Capture the cell that displays the provided text and extract its (x, y) central coordinate. 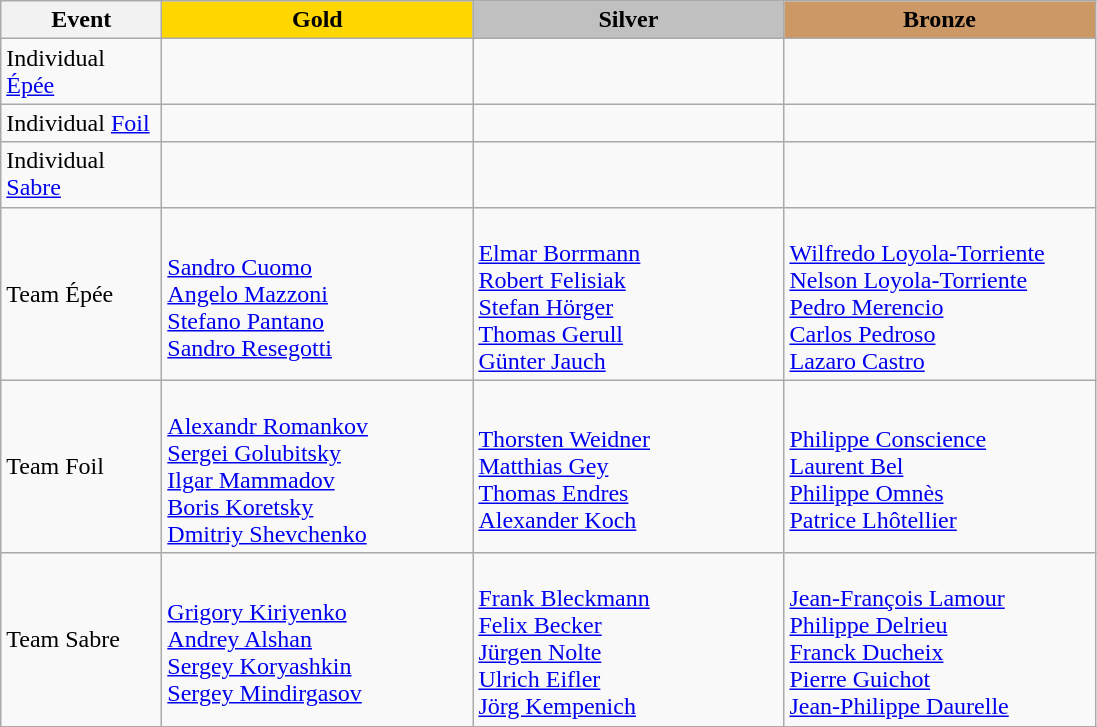
Team Épée (82, 294)
Thorsten WeidnerMatthias GeyThomas EndresAlexander Koch (628, 466)
Team Sabre (82, 640)
Bronze (940, 20)
Gold (318, 20)
Elmar BorrmannRobert FelisiakStefan HörgerThomas GerullGünter Jauch (628, 294)
Philippe ConscienceLaurent BelPhilippe OmnèsPatrice Lhôtellier (940, 466)
Silver (628, 20)
Frank BleckmannFelix BeckerJürgen NolteUlrich EiflerJörg Kempenich (628, 640)
Individual Épée (82, 72)
Sandro CuomoAngelo MazzoniStefano PantanoSandro Resegotti (318, 294)
Alexandr RomankovSergei GolubitskyIlgar MammadovBoris KoretskyDmitriy Shevchenko (318, 466)
Individual Sabre (82, 174)
Team Foil (82, 466)
Wilfredo Loyola-TorrienteNelson Loyola-TorrientePedro MerencioCarlos PedrosoLazaro Castro (940, 294)
Jean-François LamourPhilippe DelrieuFranck DucheixPierre GuichotJean-Philippe Daurelle (940, 640)
Individual Foil (82, 123)
Event (82, 20)
Grigory KiriyenkoAndrey AlshanSergey KoryashkinSergey Mindirgasov (318, 640)
